Provide the [x, y] coordinate of the cell's center where the given text is located.  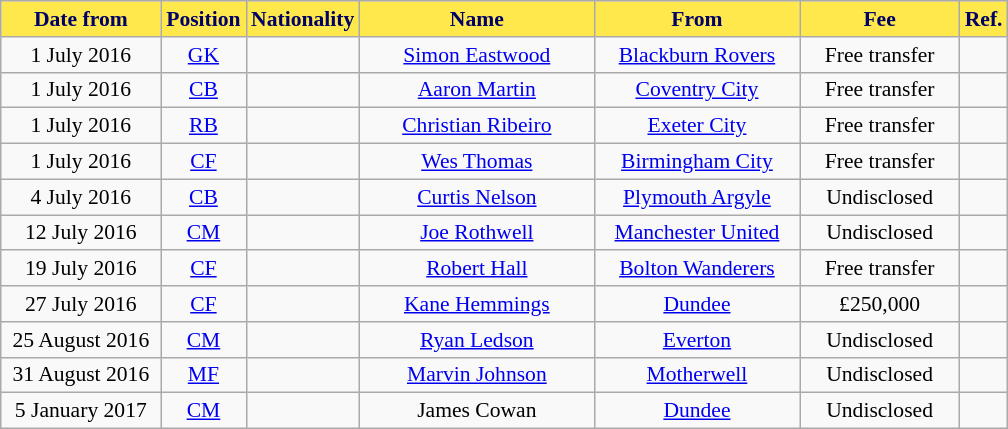
Kane Hemmings [476, 304]
31 August 2016 [81, 375]
Fee [880, 19]
Plymouth Argyle [696, 197]
Ryan Ledson [476, 340]
Nationality [302, 19]
Birmingham City [696, 162]
Aaron Martin [476, 90]
Joe Rothwell [476, 233]
Christian Ribeiro [476, 126]
12 July 2016 [81, 233]
Everton [696, 340]
Motherwell [696, 375]
MF [204, 375]
27 July 2016 [81, 304]
Position [204, 19]
Bolton Wanderers [696, 269]
Wes Thomas [476, 162]
5 January 2017 [81, 411]
Name [476, 19]
Marvin Johnson [476, 375]
Exeter City [696, 126]
From [696, 19]
Coventry City [696, 90]
19 July 2016 [81, 269]
Simon Eastwood [476, 55]
£250,000 [880, 304]
RB [204, 126]
Curtis Nelson [476, 197]
James Cowan [476, 411]
4 July 2016 [81, 197]
Robert Hall [476, 269]
Blackburn Rovers [696, 55]
Date from [81, 19]
Ref. [984, 19]
GK [204, 55]
25 August 2016 [81, 340]
Manchester United [696, 233]
